For the text-containing cell, return its midpoint in (x, y) coordinate format. 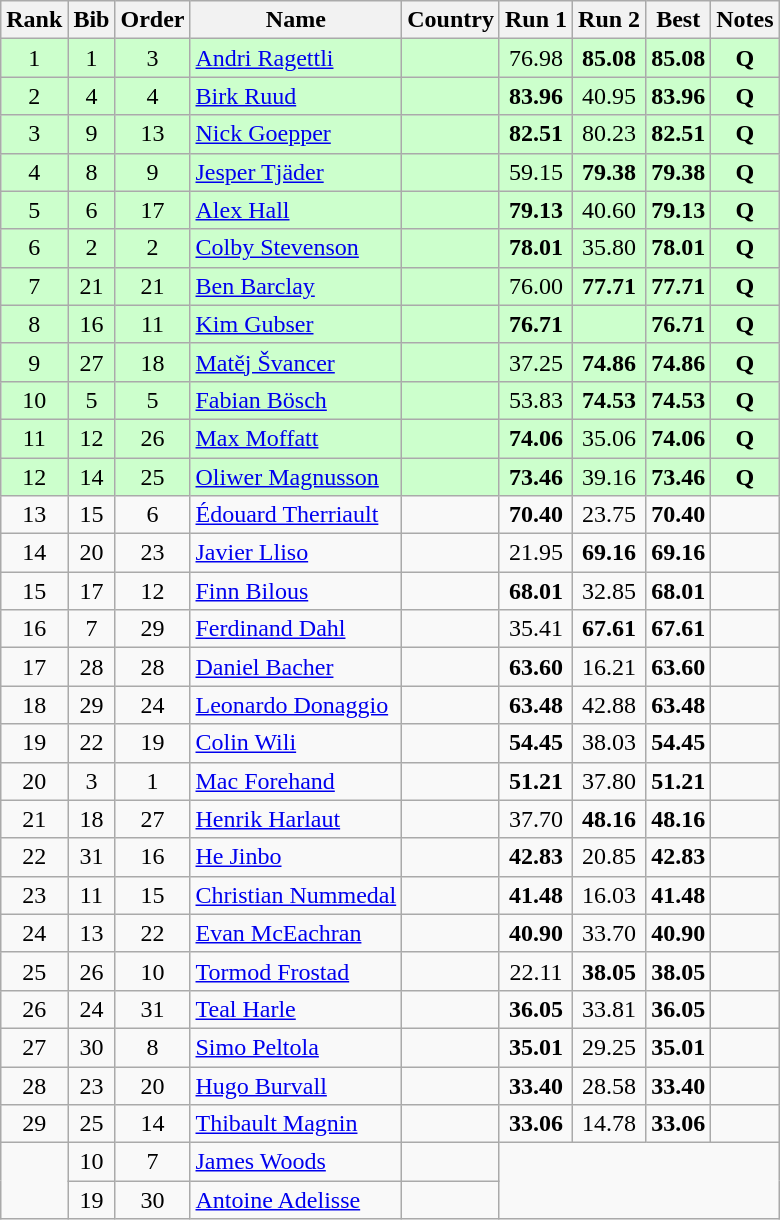
Notes (745, 20)
28.58 (610, 1085)
Finn Bilous (296, 591)
14.78 (610, 1124)
76.00 (536, 286)
38.03 (610, 743)
Colby Stevenson (296, 248)
Nick Goepper (296, 134)
Henrik Harlaut (296, 819)
He Jinbo (296, 857)
37.80 (610, 781)
Max Moffatt (296, 438)
42.88 (610, 705)
Thibault Magnin (296, 1124)
Country (451, 20)
James Woods (296, 1162)
Run 2 (610, 20)
20.85 (610, 857)
33.81 (610, 1009)
Antoine Adelisse (296, 1200)
80.23 (610, 134)
Édouard Therriault (296, 515)
Order (152, 20)
37.70 (536, 819)
22.11 (536, 971)
Kim Gubser (296, 324)
Birk Ruud (296, 96)
Daniel Bacher (296, 667)
Andri Ragettli (296, 58)
Rank (34, 20)
Colin Wili (296, 743)
35.41 (536, 629)
Hugo Burvall (296, 1085)
37.25 (536, 362)
Best (678, 20)
Oliwer Magnusson (296, 477)
Matěj Švancer (296, 362)
40.60 (610, 210)
76.98 (536, 58)
Mac Forehand (296, 781)
Leonardo Donaggio (296, 705)
Simo Peltola (296, 1047)
35.06 (610, 438)
Run 1 (536, 20)
59.15 (536, 172)
40.95 (610, 96)
23.75 (610, 515)
53.83 (536, 400)
Fabian Bösch (296, 400)
Alex Hall (296, 210)
32.85 (610, 591)
Ferdinand Dahl (296, 629)
Tormod Frostad (296, 971)
Teal Harle (296, 1009)
Javier Lliso (296, 553)
39.16 (610, 477)
Evan McEachran (296, 933)
21.95 (536, 553)
35.80 (610, 248)
Christian Nummedal (296, 895)
29.25 (610, 1047)
16.21 (610, 667)
Bib (92, 20)
Jesper Tjäder (296, 172)
Ben Barclay (296, 286)
33.70 (610, 933)
Name (296, 20)
16.03 (610, 895)
